Extract the (X, Y) coordinate from the center of the cell holding the provided text.  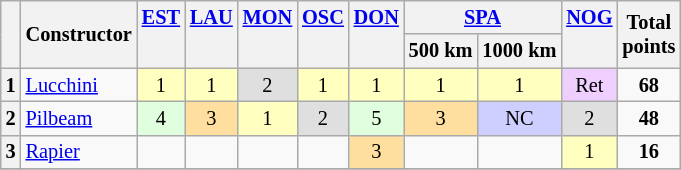
Ret (589, 85)
Pilbeam (79, 118)
4 (161, 118)
16 (648, 152)
Rapier (79, 152)
OSC (323, 34)
500 km (441, 51)
SPA (483, 17)
EST (161, 34)
LAU (212, 34)
MON (268, 34)
Lucchini (79, 85)
DON (376, 34)
NC (519, 118)
5 (376, 118)
48 (648, 118)
Totalpoints (648, 34)
Constructor (79, 34)
68 (648, 85)
NOG (589, 34)
1000 km (519, 51)
